Find where the given text appears and provide that cell's center as (X, Y) coordinate. 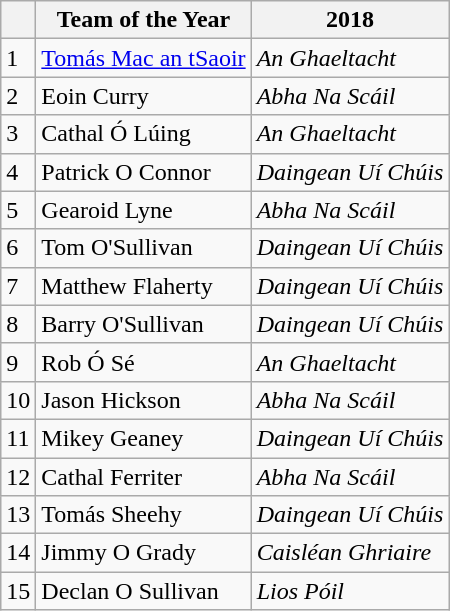
Tomás Sheehy (144, 515)
Lios Póil (350, 591)
Rob Ó Sé (144, 362)
12 (18, 477)
Tomás Mac an tSaoir (144, 58)
Declan O Sullivan (144, 591)
5 (18, 210)
11 (18, 438)
2 (18, 96)
Mikey Geaney (144, 438)
15 (18, 591)
Barry O'Sullivan (144, 324)
Jason Hickson (144, 400)
1 (18, 58)
Team of the Year (144, 20)
13 (18, 515)
3 (18, 134)
14 (18, 553)
4 (18, 172)
2018 (350, 20)
Tom O'Sullivan (144, 248)
Gearoid Lyne (144, 210)
Cathal Ó Lúing (144, 134)
Matthew Flaherty (144, 286)
Patrick O Connor (144, 172)
Cathal Ferriter (144, 477)
8 (18, 324)
6 (18, 248)
7 (18, 286)
Jimmy O Grady (144, 553)
10 (18, 400)
Eoin Curry (144, 96)
9 (18, 362)
Caisléan Ghriaire (350, 553)
